For the text-containing cell, return its midpoint in [X, Y] coordinate format. 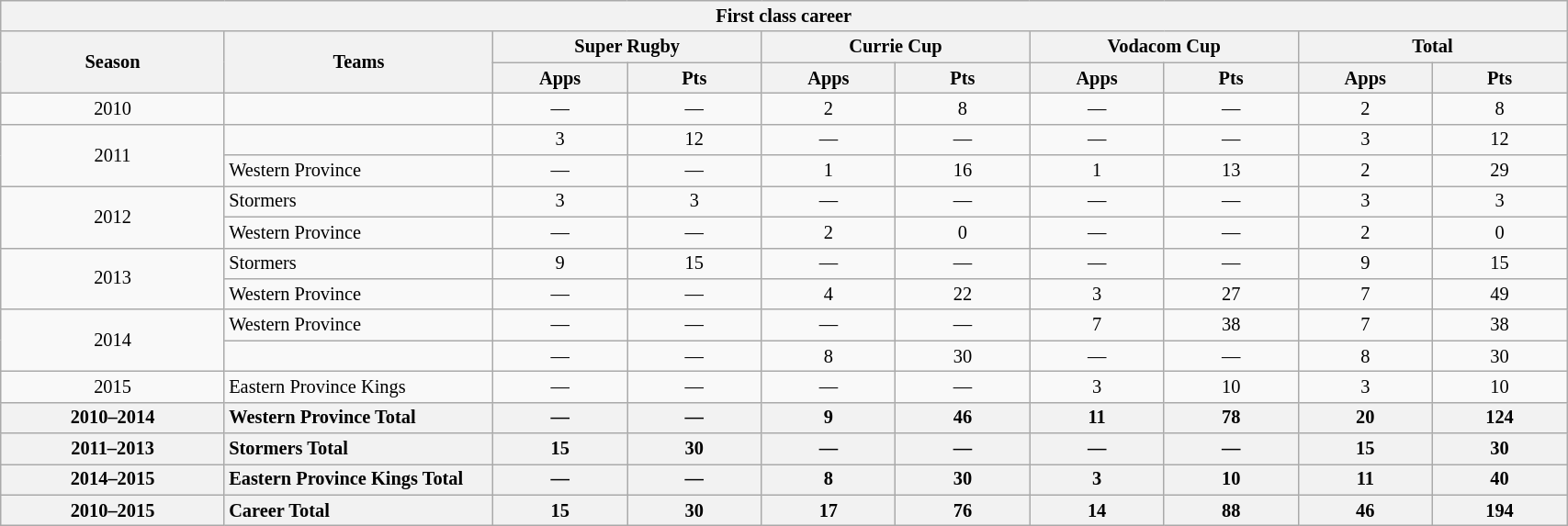
2014 [113, 340]
2012 [113, 217]
2011 [113, 154]
27 [1231, 294]
Eastern Province Kings Total [358, 479]
194 [1499, 510]
2010–2014 [113, 418]
22 [963, 294]
13 [1231, 171]
40 [1499, 479]
17 [829, 510]
88 [1231, 510]
78 [1231, 418]
14 [1097, 510]
2011–2013 [113, 449]
16 [963, 171]
76 [963, 510]
Eastern Province Kings [358, 386]
Stormers Total [358, 449]
Total [1432, 47]
2010 [113, 108]
Career Total [358, 510]
29 [1499, 171]
2010–2015 [113, 510]
First class career [784, 16]
Currie Cup [896, 47]
Super Rugby [627, 47]
Teams [358, 62]
2014–2015 [113, 479]
Season [113, 62]
20 [1365, 418]
Vodacom Cup [1164, 47]
Western Province Total [358, 418]
49 [1499, 294]
2015 [113, 386]
2013 [113, 279]
124 [1499, 418]
4 [829, 294]
